Provide the (x, y) coordinate of the cell's center where the given text is located.  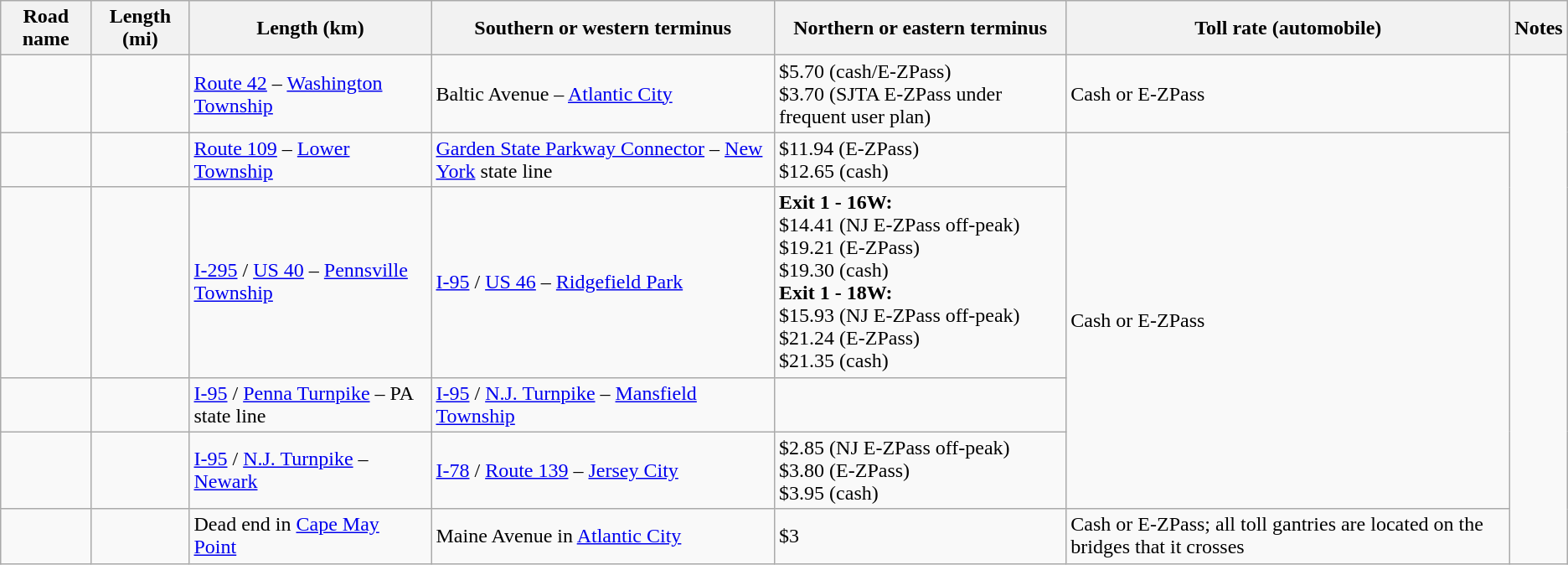
Toll rate (automobile) (1288, 29)
I-295 / US 40 – Pennsville Township (310, 282)
Route 42 – Washington Township (310, 94)
I-95 / US 46 – Ridgefield Park (603, 282)
I-95 / N.J. Turnpike – Mansfield Township (603, 404)
Garden State Parkway Connector – New York state line (603, 159)
$5.70 (cash/E-ZPass)$3.70 (SJTA E-ZPass under frequent user plan) (921, 94)
Notes (1539, 29)
Northern or eastern terminus (921, 29)
Baltic Avenue – Atlantic City (603, 94)
$3 (921, 536)
I-95 / Penna Turnpike – PA state line (310, 404)
Southern or western terminus (603, 29)
$2.85 (NJ E-ZPass off-peak)$3.80 (E-ZPass)$3.95 (cash) (921, 470)
Dead end in Cape May Point (310, 536)
Road name (46, 29)
Cash or E-ZPass; all toll gantries are located on the bridges that it crosses (1288, 536)
Maine Avenue in Atlantic City (603, 536)
I-95 / N.J. Turnpike – Newark (310, 470)
Length (km) (310, 29)
Route 109 – Lower Township (310, 159)
Exit 1 - 16W:$14.41 (NJ E-ZPass off-peak)$19.21 (E-ZPass)$19.30 (cash)Exit 1 - 18W:$15.93 (NJ E-ZPass off-peak)$21.24 (E-ZPass)$21.35 (cash) (921, 282)
Length (mi) (141, 29)
I-78 / Route 139 – Jersey City (603, 470)
$11.94 (E-ZPass)$12.65 (cash) (921, 159)
